Output the [x, y] coordinate of the center of the cell containing the given text.  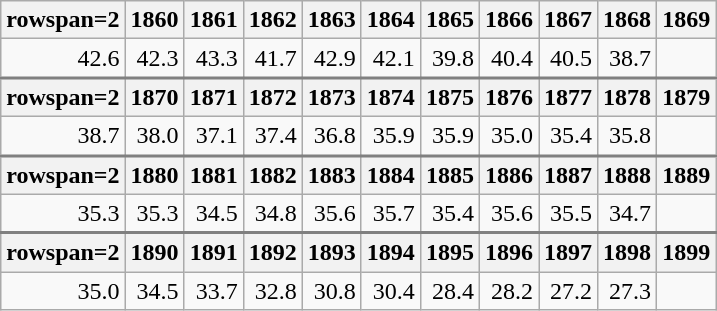
1892 [272, 252]
1897 [568, 252]
1867 [568, 20]
42.1 [390, 58]
1868 [628, 20]
1885 [450, 174]
39.8 [450, 58]
1874 [390, 98]
43.3 [214, 58]
1886 [508, 174]
1891 [214, 252]
37.1 [214, 136]
1872 [272, 98]
42.3 [154, 58]
34.7 [628, 214]
1878 [628, 98]
1876 [508, 98]
42.9 [332, 58]
1894 [390, 252]
33.7 [214, 291]
1875 [450, 98]
1870 [154, 98]
35.7 [390, 214]
34.8 [272, 214]
41.7 [272, 58]
1864 [390, 20]
1887 [568, 174]
1862 [272, 20]
1898 [628, 252]
1879 [686, 98]
1860 [154, 20]
1883 [332, 174]
1890 [154, 252]
1895 [450, 252]
1873 [332, 98]
28.2 [508, 291]
27.3 [628, 291]
42.6 [63, 58]
1861 [214, 20]
1877 [568, 98]
38.0 [154, 136]
1881 [214, 174]
40.4 [508, 58]
1869 [686, 20]
37.4 [272, 136]
27.2 [568, 291]
1863 [332, 20]
35.5 [568, 214]
30.4 [390, 291]
40.5 [568, 58]
32.8 [272, 291]
1871 [214, 98]
35.8 [628, 136]
1880 [154, 174]
36.8 [332, 136]
28.4 [450, 291]
1888 [628, 174]
1884 [390, 174]
30.8 [332, 291]
1882 [272, 174]
1889 [686, 174]
1866 [508, 20]
1865 [450, 20]
1896 [508, 252]
1893 [332, 252]
1899 [686, 252]
